Scan for the cell matching the given text and deliver its (X, Y) coordinate at center. 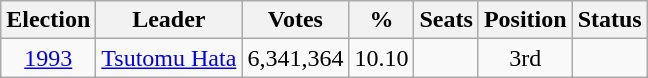
% (382, 20)
Position (525, 20)
Leader (169, 20)
6,341,364 (296, 58)
Status (610, 20)
3rd (525, 58)
1993 (48, 58)
Votes (296, 20)
10.10 (382, 58)
Tsutomu Hata (169, 58)
Seats (446, 20)
Election (48, 20)
